Identify which cell holds the provided text, then report its (x, y) central coordinate. 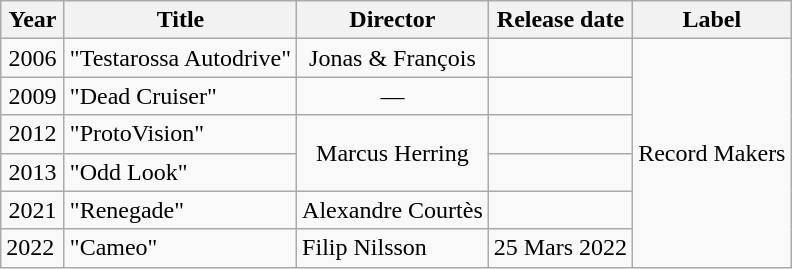
Title (180, 20)
Record Makers (712, 153)
Label (712, 20)
Jonas & François (393, 58)
"Testarossa Autodrive" (180, 58)
2009 (33, 96)
"Odd Look" (180, 172)
— (393, 96)
25 Mars 2022 (560, 248)
"Dead Cruiser" (180, 96)
Year (33, 20)
Marcus Herring (393, 153)
"Renegade" (180, 210)
"ProtoVision" (180, 134)
Release date (560, 20)
2021 (33, 210)
2006 (33, 58)
2013 (33, 172)
Alexandre Courtès (393, 210)
"Cameo" (180, 248)
Director (393, 20)
2022 (33, 248)
Filip Nilsson (393, 248)
2012 (33, 134)
